Detect which cell encompasses the target text, then output its [X, Y] center coordinate. 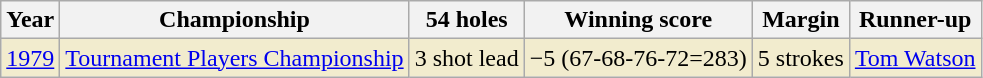
54 holes [466, 20]
3 shot lead [466, 58]
−5 (67-68-76-72=283) [638, 58]
Margin [800, 20]
5 strokes [800, 58]
Year [30, 20]
Championship [234, 20]
Winning score [638, 20]
Runner-up [915, 20]
Tom Watson [915, 58]
Tournament Players Championship [234, 58]
1979 [30, 58]
